For the text-containing cell, return its midpoint in [X, Y] coordinate format. 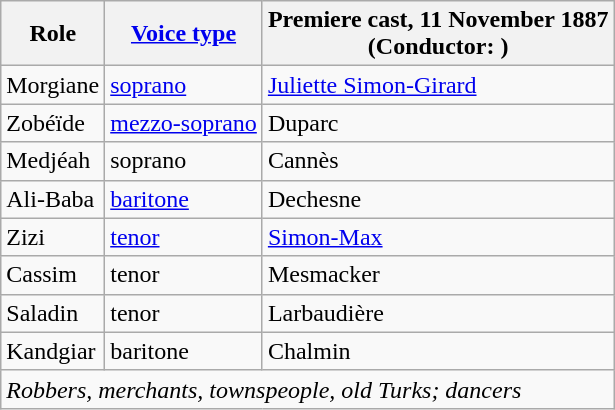
Chalmin [438, 351]
Ali-Baba [53, 199]
Voice type [184, 34]
Kandgiar [53, 351]
Premiere cast, 11 November 1887(Conductor: ) [438, 34]
Juliette Simon-Girard [438, 85]
Cassim [53, 275]
Dechesne [438, 199]
Zobéïde [53, 123]
Larbaudière [438, 313]
Mesmacker [438, 275]
Role [53, 34]
Cannès [438, 161]
Morgiane [53, 85]
Robbers, merchants, townspeople, old Turks; dancers [308, 389]
Duparc [438, 123]
Zizi [53, 237]
mezzo-soprano [184, 123]
Saladin [53, 313]
Simon-Max [438, 237]
Medjéah [53, 161]
